Find where the given text appears and provide that cell's center as (X, Y) coordinate. 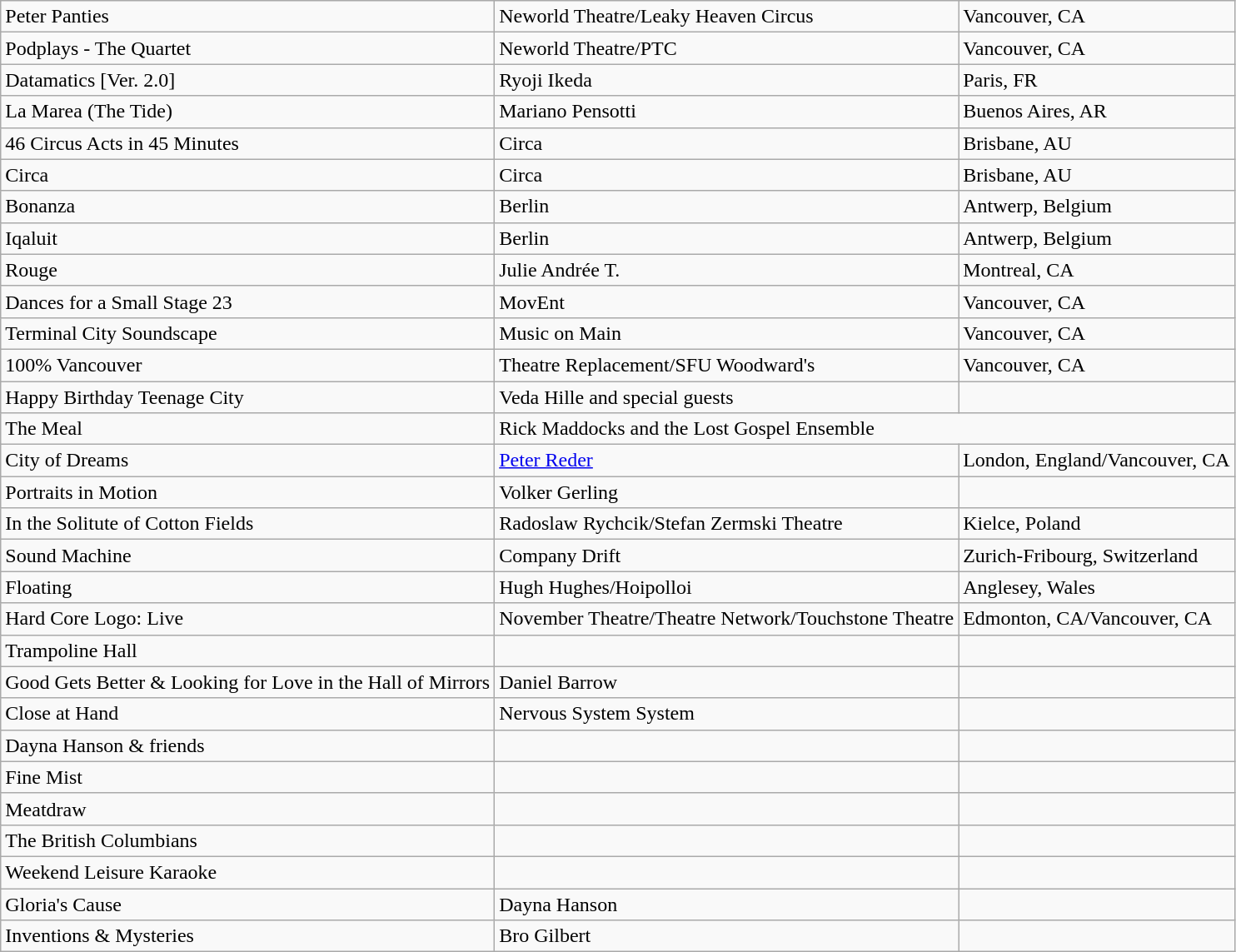
Trampoline Hall (248, 650)
Fine Mist (248, 777)
City of Dreams (248, 461)
Iqaluit (248, 238)
Radoslaw Rychcik/Stefan Zermski Theatre (726, 524)
November Theatre/Theatre Network/Touchstone Theatre (726, 619)
Inventions & Mysteries (248, 936)
Neworld Theatre/PTC (726, 48)
Bro Gilbert (726, 936)
46 Circus Acts in 45 Minutes (248, 143)
Sound Machine (248, 556)
Mariano Pensotti (726, 112)
Dayna Hanson (726, 904)
In the Solitute of Cotton Fields (248, 524)
Floating (248, 587)
Neworld Theatre/Leaky Heaven Circus (726, 17)
Theatre Replacement/SFU Woodward's (726, 365)
Dances for a Small Stage 23 (248, 302)
Happy Birthday Teenage City (248, 397)
Edmonton, CA/Vancouver, CA (1096, 619)
Rouge (248, 270)
Music on Main (726, 333)
Peter Reder (726, 461)
Peter Panties (248, 17)
Weekend Leisure Karaoke (248, 872)
Good Gets Better & Looking for Love in the Hall of Mirrors (248, 682)
Dayna Hanson & friends (248, 745)
Nervous System System (726, 714)
Company Drift (726, 556)
Montreal, CA (1096, 270)
Podplays - The Quartet (248, 48)
London, England/Vancouver, CA (1096, 461)
Anglesey, Wales (1096, 587)
Rick Maddocks and the Lost Gospel Ensemble (865, 429)
Ryoji Ikeda (726, 80)
Veda Hille and special guests (726, 397)
Terminal City Soundscape (248, 333)
Meatdraw (248, 809)
Buenos Aires, AR (1096, 112)
Hugh Hughes/Hoipolloi (726, 587)
The Meal (248, 429)
Kielce, Poland (1096, 524)
Close at Hand (248, 714)
Bonanza (248, 207)
Julie Andrée T. (726, 270)
The British Columbians (248, 840)
Volker Gerling (726, 492)
Portraits in Motion (248, 492)
Daniel Barrow (726, 682)
La Marea (The Tide) (248, 112)
Zurich-Fribourg, Switzerland (1096, 556)
Gloria's Cause (248, 904)
MovEnt (726, 302)
100% Vancouver (248, 365)
Datamatics [Ver. 2.0] (248, 80)
Hard Core Logo: Live (248, 619)
Paris, FR (1096, 80)
